Output the [x, y] coordinate of the center of the cell containing the given text.  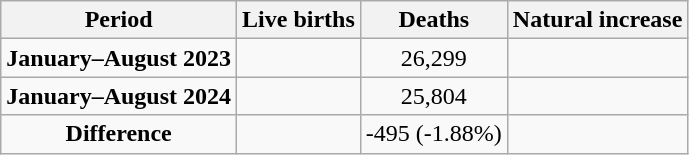
Period [119, 20]
January–August 2023 [119, 58]
Natural increase [598, 20]
Live births [299, 20]
January–August 2024 [119, 96]
25,804 [434, 96]
-495 (-1.88%) [434, 134]
26,299 [434, 58]
Difference [119, 134]
Deaths [434, 20]
